Output the [x, y] coordinate of the center of the cell containing the given text.  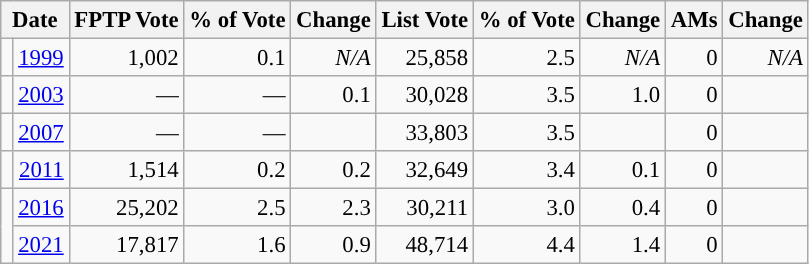
1.4 [622, 245]
30,028 [424, 95]
0.4 [622, 208]
2011 [41, 170]
25,858 [424, 58]
1,514 [126, 170]
AMs [694, 20]
Date [35, 20]
33,803 [424, 133]
1,002 [126, 58]
List Vote [424, 20]
2016 [41, 208]
2003 [41, 95]
30,211 [424, 208]
3.4 [526, 170]
17,817 [126, 245]
3.0 [526, 208]
48,714 [424, 245]
1999 [41, 58]
2.3 [334, 208]
32,649 [424, 170]
25,202 [126, 208]
2007 [41, 133]
1.6 [238, 245]
0.9 [334, 245]
2021 [41, 245]
FPTP Vote [126, 20]
4.4 [526, 245]
1.0 [622, 95]
